Locate the cell with the specified text and output its [x, y] center coordinate. 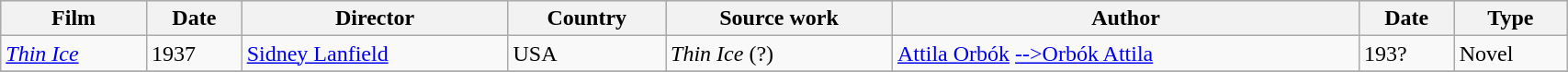
Source work [779, 18]
Type [1510, 18]
Thin Ice [73, 54]
Novel [1510, 54]
1937 [194, 54]
USA [587, 54]
Thin Ice (?) [779, 54]
Author [1126, 18]
Director [375, 18]
Country [587, 18]
Attila Orbók -->Orbók Attila [1126, 54]
Sidney Lanfield [375, 54]
193? [1406, 54]
Film [73, 18]
